Search for the cell housing the specified text and yield its [X, Y] center coordinate. 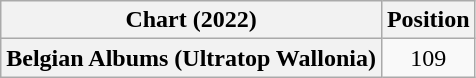
Position [428, 20]
Belgian Albums (Ultratop Wallonia) [192, 58]
Chart (2022) [192, 20]
109 [428, 58]
